Extract the [x, y] coordinate from the center of the cell holding the provided text.  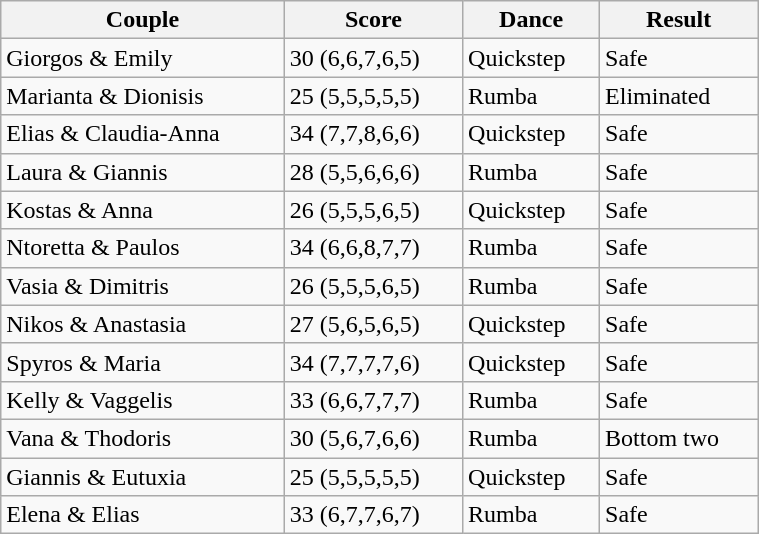
Marianta & Dionisis [143, 96]
Vasia & Dimitris [143, 286]
Ntoretta & Paulos [143, 248]
34 (6,6,8,7,7) [373, 248]
Elena & Elias [143, 515]
Bottom two [679, 438]
Score [373, 20]
33 (6,6,7,7,7) [373, 400]
Dance [532, 20]
Laura & Giannis [143, 172]
Spyros & Maria [143, 362]
Eliminated [679, 96]
30 (6,6,7,6,5) [373, 58]
Vana & Thodoris [143, 438]
Giannis & Eutuxia [143, 477]
33 (6,7,7,6,7) [373, 515]
Result [679, 20]
27 (5,6,5,6,5) [373, 324]
Kostas & Anna [143, 210]
30 (5,6,7,6,6) [373, 438]
Kelly & Vaggelis [143, 400]
28 (5,5,6,6,6) [373, 172]
34 (7,7,8,6,6) [373, 134]
Giorgos & Emily [143, 58]
Nikos & Anastasia [143, 324]
34 (7,7,7,7,6) [373, 362]
Couple [143, 20]
Elias & Claudia-Anna [143, 134]
